Capture the cell that displays the provided text and extract its [X, Y] central coordinate. 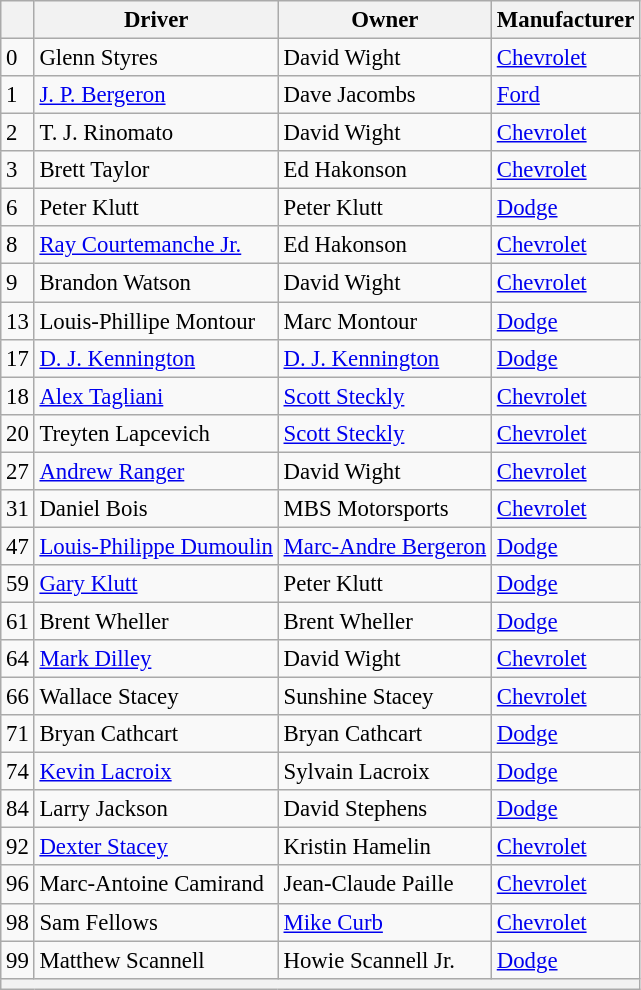
Glenn Styres [156, 58]
0 [18, 58]
Matthew Scannell [156, 960]
98 [18, 922]
T. J. Rinomato [156, 133]
Mark Dilley [156, 659]
71 [18, 734]
Larry Jackson [156, 809]
1 [18, 95]
Kevin Lacroix [156, 772]
31 [18, 509]
18 [18, 396]
Sunshine Stacey [384, 697]
David Stephens [384, 809]
66 [18, 697]
27 [18, 471]
Gary Klutt [156, 584]
2 [18, 133]
Driver [156, 20]
Sylvain Lacroix [384, 772]
99 [18, 960]
47 [18, 546]
92 [18, 847]
Brandon Watson [156, 283]
Treyten Lapcevich [156, 433]
Marc-Andre Bergeron [384, 546]
Owner [384, 20]
Alex Tagliani [156, 396]
Kristin Hamelin [384, 847]
8 [18, 245]
84 [18, 809]
Andrew Ranger [156, 471]
Louis-Philippe Dumoulin [156, 546]
Mike Curb [384, 922]
Howie Scannell Jr. [384, 960]
17 [18, 358]
9 [18, 283]
61 [18, 621]
74 [18, 772]
Jean-Claude Paille [384, 885]
64 [18, 659]
MBS Motorsports [384, 509]
Dexter Stacey [156, 847]
Louis-Phillipe Montour [156, 321]
Ford [565, 95]
13 [18, 321]
59 [18, 584]
6 [18, 208]
96 [18, 885]
3 [18, 170]
Brett Taylor [156, 170]
Marc Montour [384, 321]
Sam Fellows [156, 922]
Daniel Bois [156, 509]
20 [18, 433]
Manufacturer [565, 20]
J. P. Bergeron [156, 95]
Ray Courtemanche Jr. [156, 245]
Marc-Antoine Camirand [156, 885]
Wallace Stacey [156, 697]
Dave Jacombs [384, 95]
